Identify which cell holds the provided text, then report its (x, y) central coordinate. 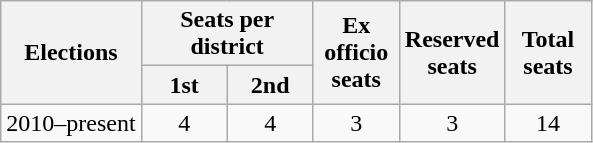
Reserved seats (452, 52)
2nd (270, 85)
Total seats (548, 52)
1st (184, 85)
Ex officio seats (356, 52)
2010–present (71, 123)
Elections (71, 52)
Seats per district (227, 34)
14 (548, 123)
